Find where the given text appears and provide that cell's center as (X, Y) coordinate. 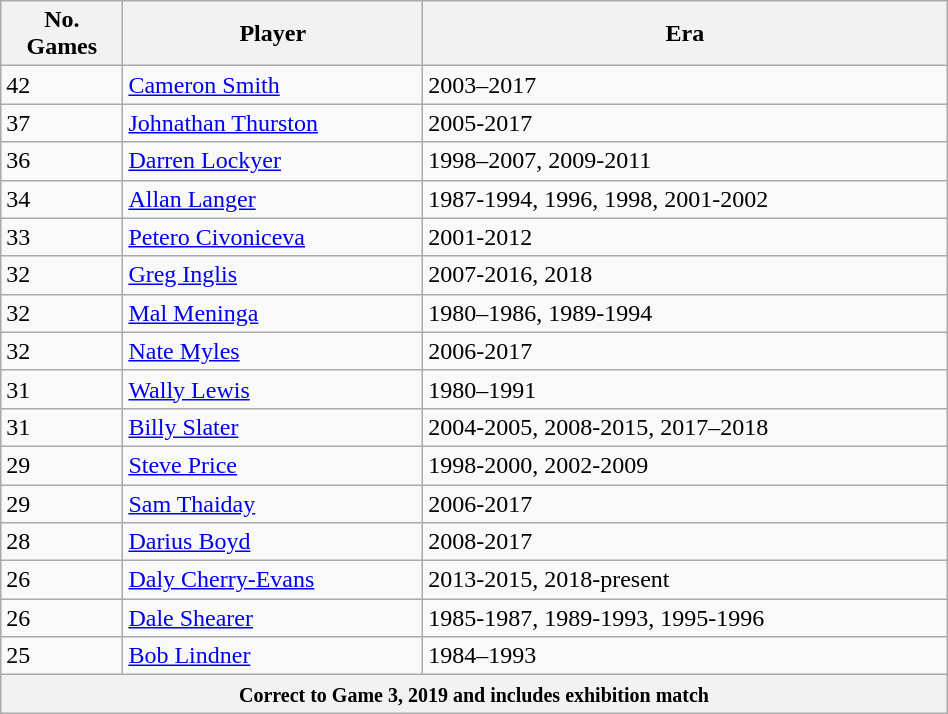
Wally Lewis (273, 389)
1998–2007, 2009-2011 (686, 161)
Nate Myles (273, 351)
Cameron Smith (273, 85)
Bob Lindner (273, 656)
Darius Boyd (273, 542)
33 (62, 237)
2003–2017 (686, 85)
Petero Civoniceva (273, 237)
Player (273, 34)
Mal Meninga (273, 313)
No.Games (62, 34)
1980–1986, 1989-1994 (686, 313)
1987-1994, 1996, 1998, 2001-2002 (686, 199)
Johnathan Thurston (273, 123)
Steve Price (273, 465)
Daly Cherry-Evans (273, 580)
28 (62, 542)
Sam Thaiday (273, 503)
Darren Lockyer (273, 161)
2005-2017 (686, 123)
1985-1987, 1989-1993, 1995-1996 (686, 618)
25 (62, 656)
37 (62, 123)
Dale Shearer (273, 618)
1984–1993 (686, 656)
1998-2000, 2002-2009 (686, 465)
Greg Inglis (273, 275)
Correct to Game 3, 2019 and includes exhibition match (474, 694)
34 (62, 199)
2008-2017 (686, 542)
36 (62, 161)
2007-2016, 2018 (686, 275)
Era (686, 34)
2004-2005, 2008-2015, 2017–2018 (686, 427)
Allan Langer (273, 199)
42 (62, 85)
1980–1991 (686, 389)
2001-2012 (686, 237)
Billy Slater (273, 427)
2013-2015, 2018-present (686, 580)
